Locate the cell with the specified text and output its [X, Y] center coordinate. 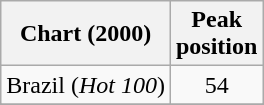
54 [216, 85]
Brazil (Hot 100) [86, 85]
Peakposition [216, 34]
Chart (2000) [86, 34]
